Locate the cell with the specified text and output its [X, Y] center coordinate. 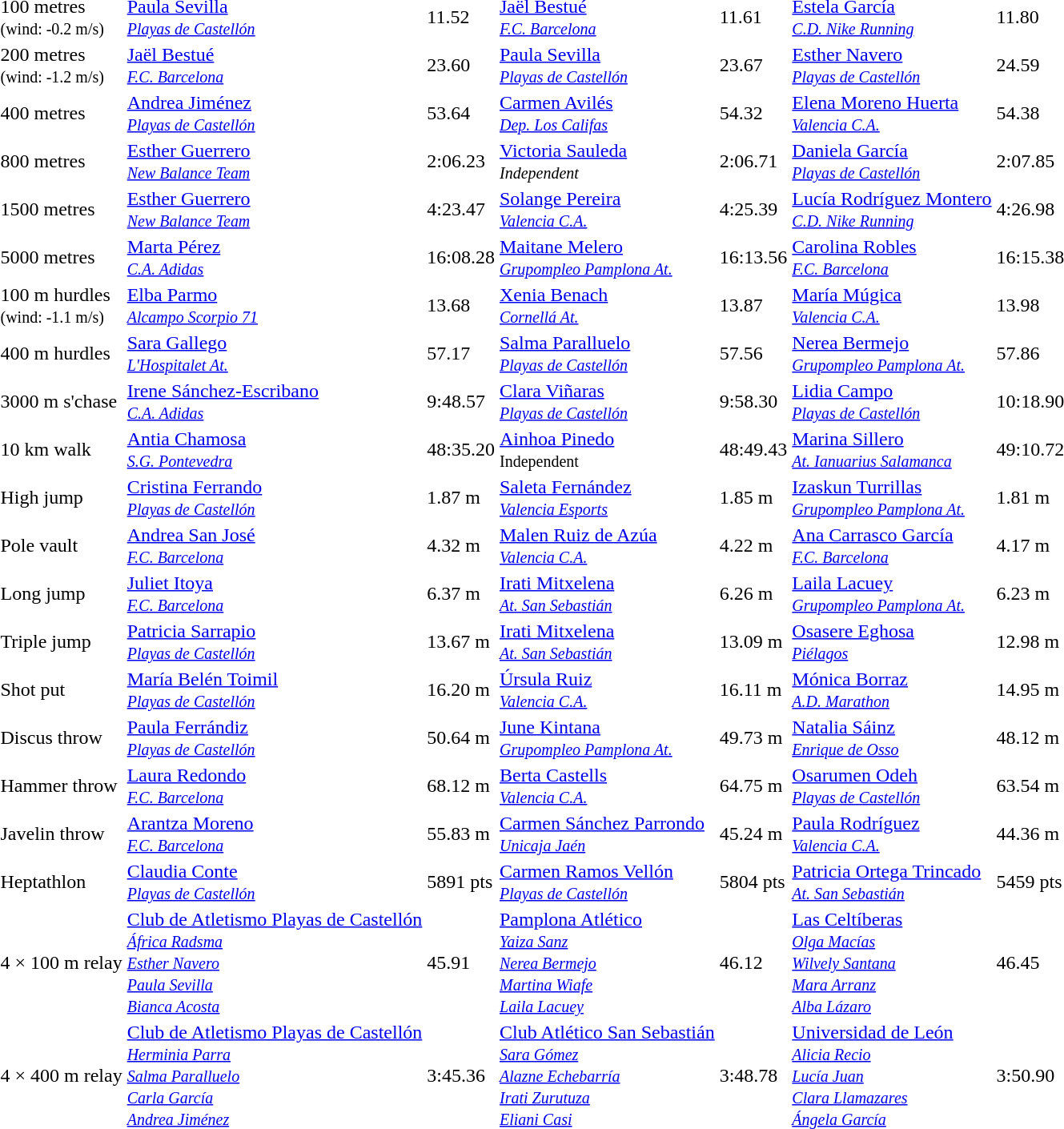
16:13.56 [753, 258]
Osasere EghosaPiélagos [892, 642]
Claudia ContePlayas de Castellón [275, 882]
45.24 m [753, 834]
Clara ViñarasPlayas de Castellón [608, 402]
Izaskun TurrillasGrupompleo Pamplona At. [892, 498]
Laila LacueyGrupompleo Pamplona At. [892, 594]
49.73 m [753, 738]
48:49.43 [753, 450]
1.87 m [461, 498]
Club de Atletismo Playas de CastellónÁfrica RadsmaEsther NaveroPaula SevillaBianca Acosta [275, 962]
50.64 m [461, 738]
57.56 [753, 354]
Úrsula RuizValencia C.A. [608, 690]
16.20 m [461, 690]
Solange PereiraValencia C.A. [608, 210]
June KintanaGrupompleo Pamplona At. [608, 738]
6.26 m [753, 594]
Carmen AvilésDep. Los Califas [608, 114]
13.87 [753, 306]
Arantza MorenoF.C. Barcelona [275, 834]
Antia ChamosaS.G. Pontevedra [275, 450]
Pamplona AtléticoYaiza SanzNerea BermejoMartina WiafeLaila Lacuey [608, 962]
55.83 m [461, 834]
Patricia SarrapioPlayas de Castellón [275, 642]
Cristina FerrandoPlayas de Castellón [275, 498]
Marta PérezC.A. Adidas [275, 258]
16:08.28 [461, 258]
Paula RodríguezValencia C.A. [892, 834]
Lidia CampoPlayas de Castellón [892, 402]
13.68 [461, 306]
64.75 m [753, 786]
13.09 m [753, 642]
Juliet ItoyaF.C. Barcelona [275, 594]
6.37 m [461, 594]
Carmen Ramos VellónPlayas de Castellón [608, 882]
Natalia SáinzEnrique de Osso [892, 738]
13.67 m [461, 642]
Elena Moreno HuertaValencia C.A. [892, 114]
9:58.30 [753, 402]
23.60 [461, 66]
Mónica BorrazA.D. Marathon [892, 690]
Andrea JiménezPlayas de Castellón [275, 114]
5891 pts [461, 882]
57.17 [461, 354]
Marina SilleroAt. Ianuarius Salamanca [892, 450]
23.67 [753, 66]
4:23.47 [461, 210]
Nerea BermejoGrupompleo Pamplona At. [892, 354]
Las CeltíberasOlga MacíasWilvely SantanaMara ArranzAlba Lázaro [892, 962]
Daniela GarcíaPlayas de Castellón [892, 162]
4.22 m [753, 546]
Maitane MeleroGrupompleo Pamplona At. [608, 258]
Paula FerrándizPlayas de Castellón [275, 738]
68.12 m [461, 786]
48:35.20 [461, 450]
Irene Sánchez-EscribanoC.A. Adidas [275, 402]
1.85 m [753, 498]
Elba ParmoAlcampo Scorpio 71 [275, 306]
María Belén ToimilPlayas de Castellón [275, 690]
2:06.71 [753, 162]
Osarumen OdehPlayas de Castellón [892, 786]
5804 pts [753, 882]
46.12 [753, 962]
4.32 m [461, 546]
Lucía Rodríguez MonteroC.D. Nike Running [892, 210]
Xenia BenachCornellá At. [608, 306]
Victoria SauledaIndependent [608, 162]
Sara GallegoL'Hospitalet At. [275, 354]
Salma ParallueloPlayas de Castellón [608, 354]
Berta CastellsValencia C.A. [608, 786]
45.91 [461, 962]
Patricia Ortega TrincadoAt. San Sebastián [892, 882]
Malen Ruiz de AzúaValencia C.A. [608, 546]
16.11 m [753, 690]
53.64 [461, 114]
4:25.39 [753, 210]
Andrea San JoséF.C. Barcelona [275, 546]
54.32 [753, 114]
María MúgicaValencia C.A. [892, 306]
Esther NaveroPlayas de Castellón [892, 66]
2:06.23 [461, 162]
Jaël BestuéF.C. Barcelona [275, 66]
9:48.57 [461, 402]
Laura RedondoF.C. Barcelona [275, 786]
Saleta FernándezValencia Esports [608, 498]
Ana Carrasco GarcíaF.C. Barcelona [892, 546]
Ainhoa PinedoIndependent [608, 450]
Paula SevillaPlayas de Castellón [608, 66]
Carmen Sánchez ParrondoUnicaja Jaén [608, 834]
Carolina RoblesF.C. Barcelona [892, 258]
